Scan for the cell matching the given text and deliver its [x, y] coordinate at center. 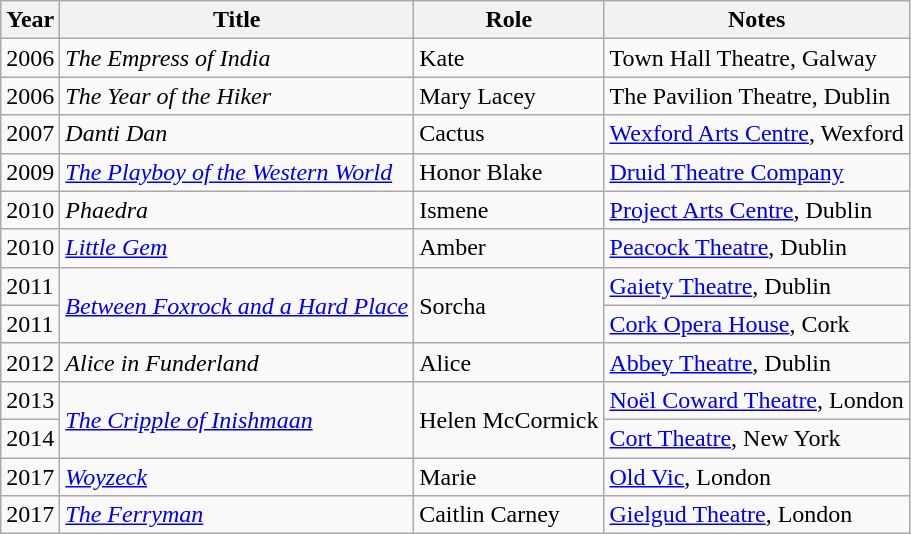
Mary Lacey [509, 96]
Caitlin Carney [509, 515]
Gielgud Theatre, London [756, 515]
Alice [509, 362]
Cork Opera House, Cork [756, 324]
The Ferryman [237, 515]
Abbey Theatre, Dublin [756, 362]
Sorcha [509, 305]
The Empress of India [237, 58]
The Playboy of the Western World [237, 172]
Danti Dan [237, 134]
Old Vic, London [756, 477]
2013 [30, 400]
Wexford Arts Centre, Wexford [756, 134]
Little Gem [237, 248]
Kate [509, 58]
Project Arts Centre, Dublin [756, 210]
Peacock Theatre, Dublin [756, 248]
Town Hall Theatre, Galway [756, 58]
Cactus [509, 134]
2012 [30, 362]
Woyzeck [237, 477]
Druid Theatre Company [756, 172]
Between Foxrock and a Hard Place [237, 305]
The Cripple of Inishmaan [237, 419]
2009 [30, 172]
Ismene [509, 210]
Helen McCormick [509, 419]
Honor Blake [509, 172]
Role [509, 20]
Year [30, 20]
2007 [30, 134]
Notes [756, 20]
The Pavilion Theatre, Dublin [756, 96]
Alice in Funderland [237, 362]
2014 [30, 438]
The Year of the Hiker [237, 96]
Noël Coward Theatre, London [756, 400]
Amber [509, 248]
Marie [509, 477]
Phaedra [237, 210]
Gaiety Theatre, Dublin [756, 286]
Cort Theatre, New York [756, 438]
Title [237, 20]
